For the text-containing cell, return its midpoint in [x, y] coordinate format. 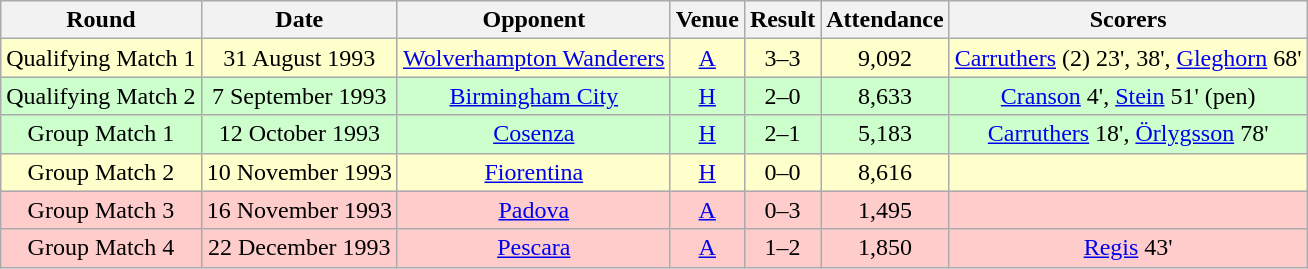
Round [101, 20]
Result [782, 20]
Venue [707, 20]
8,633 [885, 96]
Carruthers (2) 23', 38', Gleghorn 68' [1128, 58]
Carruthers 18', Örlygsson 78' [1128, 134]
5,183 [885, 134]
Padova [534, 210]
12 October 1993 [299, 134]
7 September 1993 [299, 96]
Cranson 4', Stein 51' (pen) [1128, 96]
0–0 [782, 172]
31 August 1993 [299, 58]
Date [299, 20]
8,616 [885, 172]
10 November 1993 [299, 172]
Fiorentina [534, 172]
Qualifying Match 1 [101, 58]
Regis 43' [1128, 248]
0–3 [782, 210]
Wolverhampton Wanderers [534, 58]
9,092 [885, 58]
3–3 [782, 58]
Group Match 3 [101, 210]
Qualifying Match 2 [101, 96]
Attendance [885, 20]
1,495 [885, 210]
Pescara [534, 248]
2–1 [782, 134]
Group Match 4 [101, 248]
1–2 [782, 248]
2–0 [782, 96]
22 December 1993 [299, 248]
1,850 [885, 248]
Group Match 1 [101, 134]
Group Match 2 [101, 172]
Cosenza [534, 134]
16 November 1993 [299, 210]
Scorers [1128, 20]
Opponent [534, 20]
Birmingham City [534, 96]
